For the text-containing cell, return its midpoint in (x, y) coordinate format. 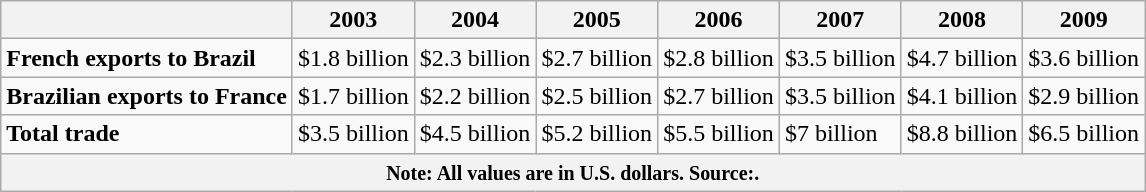
$5.2 billion (597, 134)
2005 (597, 20)
$3.6 billion (1084, 58)
2008 (962, 20)
$4.7 billion (962, 58)
French exports to Brazil (147, 58)
$1.8 billion (353, 58)
$2.3 billion (475, 58)
$2.8 billion (719, 58)
Brazilian exports to France (147, 96)
$6.5 billion (1084, 134)
2006 (719, 20)
$2.2 billion (475, 96)
2003 (353, 20)
$8.8 billion (962, 134)
Total trade (147, 134)
$1.7 billion (353, 96)
$7 billion (840, 134)
2007 (840, 20)
$2.9 billion (1084, 96)
2009 (1084, 20)
$4.1 billion (962, 96)
$2.5 billion (597, 96)
$5.5 billion (719, 134)
2004 (475, 20)
Note: All values are in U.S. dollars. Source:. (573, 172)
$4.5 billion (475, 134)
